Identify which cell holds the provided text, then report its (X, Y) central coordinate. 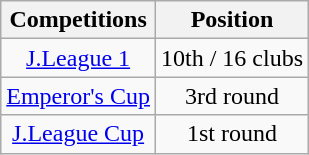
J.League Cup (78, 134)
10th / 16 clubs (232, 58)
1st round (232, 134)
Position (232, 20)
Emperor's Cup (78, 96)
J.League 1 (78, 58)
3rd round (232, 96)
Competitions (78, 20)
